Capture the cell that displays the provided text and extract its (x, y) central coordinate. 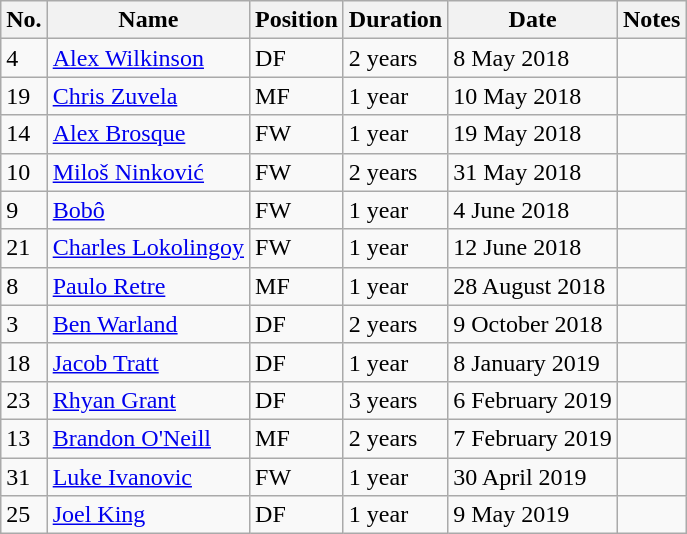
4 June 2018 (533, 210)
Duration (395, 20)
12 June 2018 (533, 248)
Jacob Tratt (148, 362)
8 January 2019 (533, 362)
Date (533, 20)
3 years (395, 400)
9 (24, 210)
6 February 2019 (533, 400)
Rhyan Grant (148, 400)
Ben Warland (148, 324)
31 (24, 477)
9 October 2018 (533, 324)
10 (24, 172)
Position (297, 20)
18 (24, 362)
Paulo Retre (148, 286)
19 May 2018 (533, 134)
Chris Zuvela (148, 96)
19 (24, 96)
Brandon O'Neill (148, 438)
Alex Brosque (148, 134)
8 May 2018 (533, 58)
Notes (651, 20)
Charles Lokolingoy (148, 248)
Alex Wilkinson (148, 58)
8 (24, 286)
30 April 2019 (533, 477)
Luke Ivanovic (148, 477)
Joel King (148, 515)
Miloš Ninković (148, 172)
10 May 2018 (533, 96)
7 February 2019 (533, 438)
3 (24, 324)
4 (24, 58)
31 May 2018 (533, 172)
Bobô (148, 210)
28 August 2018 (533, 286)
9 May 2019 (533, 515)
14 (24, 134)
21 (24, 248)
25 (24, 515)
13 (24, 438)
23 (24, 400)
Name (148, 20)
No. (24, 20)
